Identify which cell holds the provided text, then report its (x, y) central coordinate. 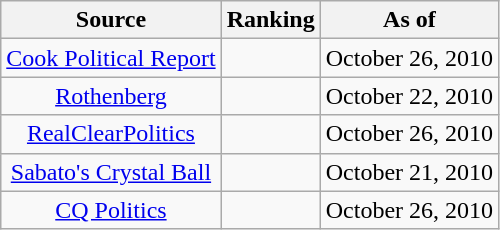
Sabato's Crystal Ball (111, 172)
CQ Politics (111, 210)
Rothenberg (111, 96)
RealClearPolitics (111, 134)
October 21, 2010 (409, 172)
As of (409, 20)
Source (111, 20)
Ranking (270, 20)
Cook Political Report (111, 58)
October 22, 2010 (409, 96)
